Return the (x, y) coordinate for the center point of the cell that contains the specified text.  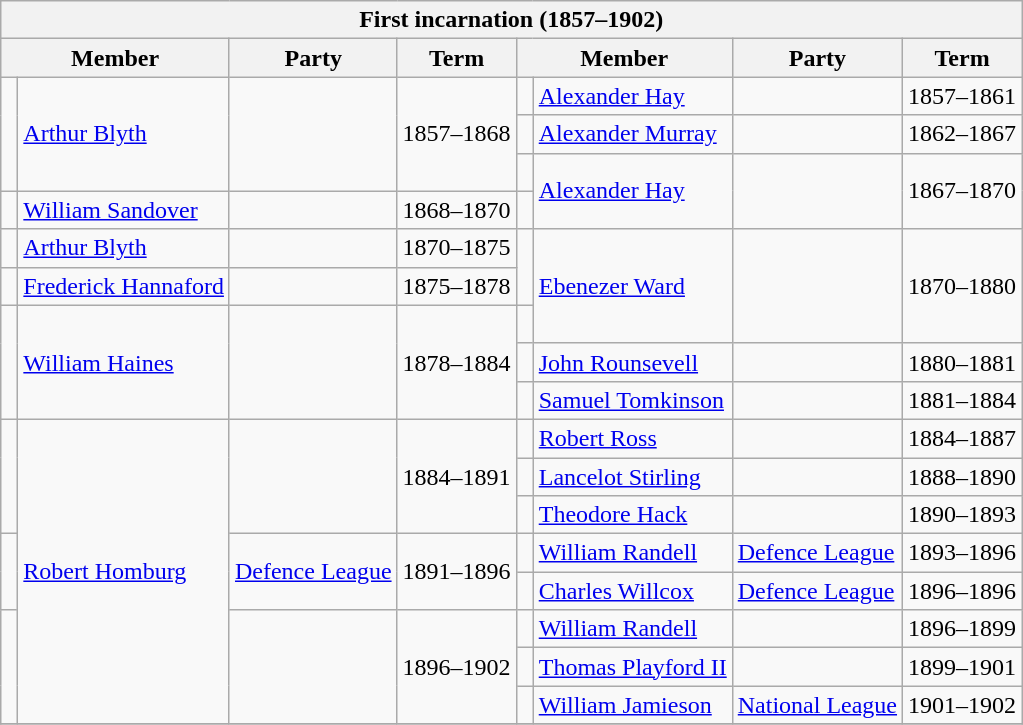
Ebenezer Ward (632, 286)
1870–1875 (456, 248)
Robert Ross (632, 438)
1896–1902 (456, 667)
1875–1878 (456, 286)
1884–1887 (962, 438)
1857–1861 (962, 96)
1888–1890 (962, 477)
1884–1891 (456, 476)
1857–1868 (456, 134)
William Haines (124, 362)
1868–1870 (456, 210)
First incarnation (1857–1902) (512, 20)
1870–1880 (962, 286)
William Jamieson (632, 705)
William Sandover (124, 210)
1881–1884 (962, 400)
1896–1899 (962, 629)
1901–1902 (962, 705)
1890–1893 (962, 515)
Samuel Tomkinson (632, 400)
National League (817, 705)
1862–1867 (962, 134)
1880–1881 (962, 362)
1867–1870 (962, 191)
Robert Homburg (124, 571)
1893–1896 (962, 553)
1899–1901 (962, 667)
Charles Willcox (632, 591)
Frederick Hannaford (124, 286)
Alexander Murray (632, 134)
Theodore Hack (632, 515)
John Rounsevell (632, 362)
Thomas Playford II (632, 667)
Lancelot Stirling (632, 477)
1878–1884 (456, 362)
1891–1896 (456, 572)
1896–1896 (962, 591)
